Identify which cell holds the provided text, then report its (x, y) central coordinate. 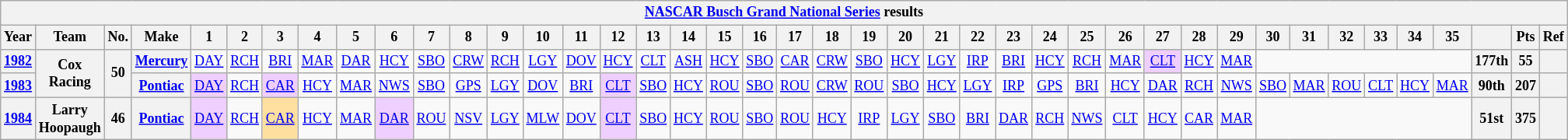
33 (1381, 37)
6 (394, 37)
Team (70, 37)
Pts (1526, 37)
No. (118, 37)
ASH (689, 61)
Larry Hoopaugh (70, 118)
46 (118, 118)
Ref (1553, 37)
20 (905, 37)
375 (1526, 118)
11 (582, 37)
12 (618, 37)
3 (280, 37)
30 (1273, 37)
NSV (468, 118)
55 (1526, 61)
Year (19, 37)
14 (689, 37)
1 (209, 37)
MLW (543, 118)
90th (1492, 86)
16 (760, 37)
18 (832, 37)
24 (1050, 37)
Cox Racing (70, 73)
1982 (19, 61)
23 (1014, 37)
32 (1347, 37)
7 (431, 37)
1983 (19, 86)
51st (1492, 118)
29 (1237, 37)
207 (1526, 86)
177th (1492, 61)
Mercury (161, 61)
9 (505, 37)
Make (161, 37)
5 (356, 37)
13 (653, 37)
27 (1162, 37)
28 (1199, 37)
21 (941, 37)
2 (245, 37)
26 (1125, 37)
17 (795, 37)
4 (317, 37)
50 (118, 73)
25 (1087, 37)
34 (1416, 37)
10 (543, 37)
22 (978, 37)
NASCAR Busch Grand National Series results (784, 12)
35 (1452, 37)
19 (870, 37)
31 (1309, 37)
1984 (19, 118)
15 (725, 37)
8 (468, 37)
